Pinpoint the cell where the given text exists, returning its (X, Y) midpoint coordinate. 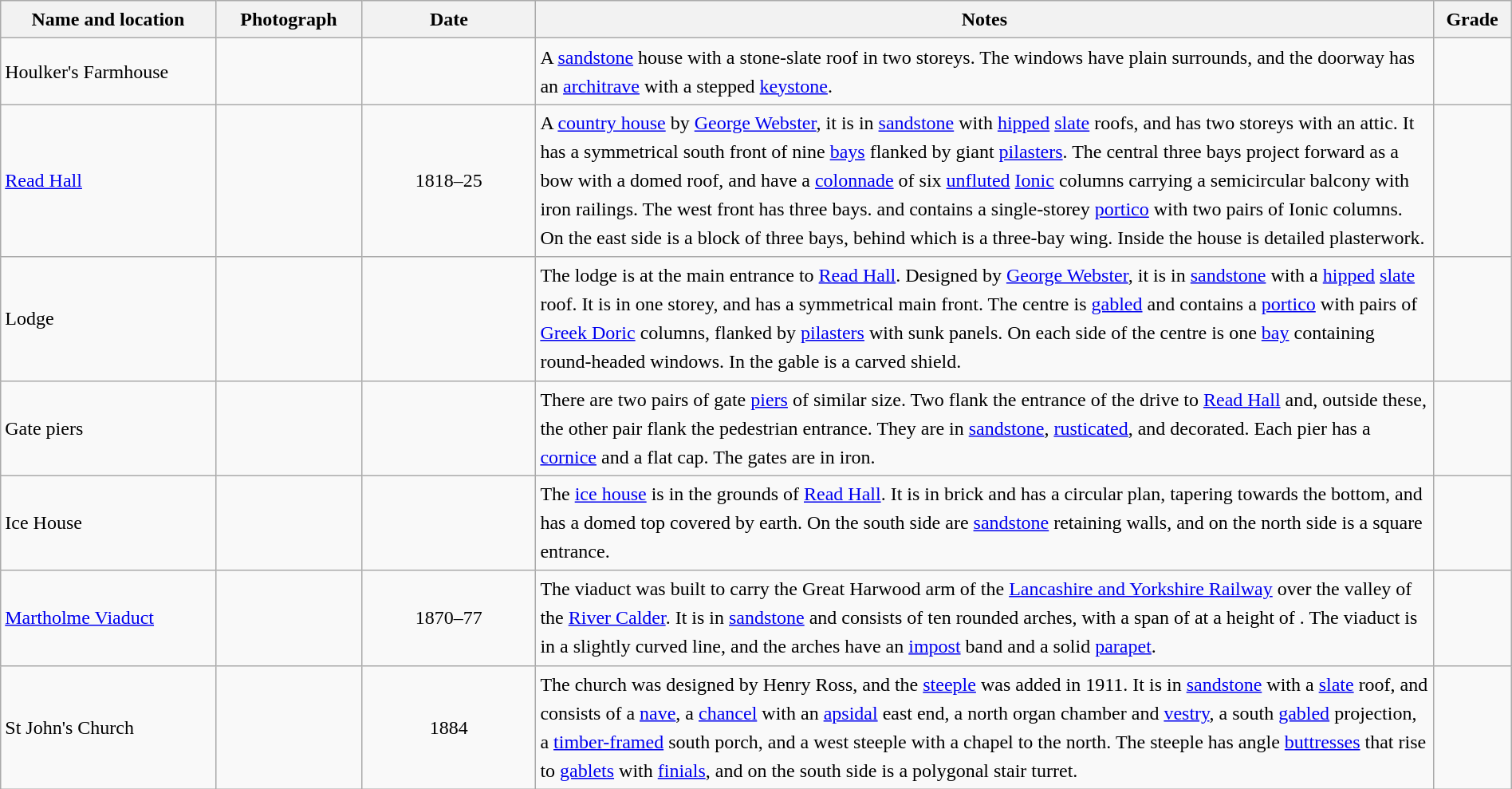
St John's Church (108, 728)
Grade (1472, 19)
Photograph (289, 19)
1818–25 (449, 180)
Notes (984, 19)
Ice House (108, 523)
1884 (449, 728)
Houlker's Farmhouse (108, 72)
1870–77 (449, 617)
Lodge (108, 319)
Read Hall (108, 180)
Name and location (108, 19)
Gate piers (108, 428)
Date (449, 19)
Martholme Viaduct (108, 617)
